Pinpoint the cell where the given text exists, returning its (x, y) midpoint coordinate. 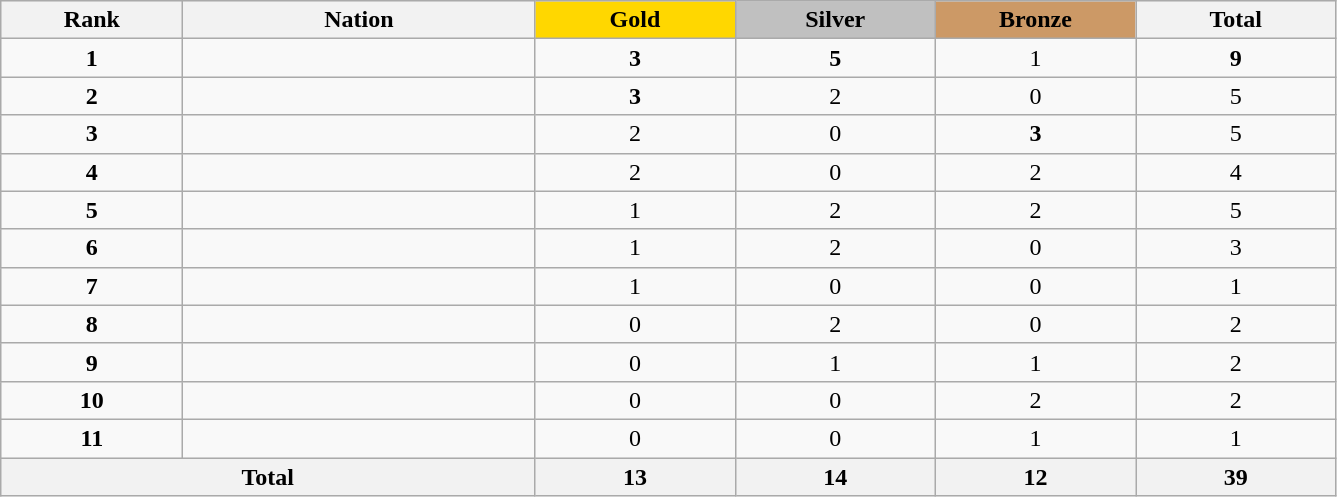
8 (92, 324)
Rank (92, 20)
11 (92, 438)
10 (92, 400)
7 (92, 286)
14 (835, 477)
39 (1236, 477)
Silver (835, 20)
Gold (635, 20)
12 (1035, 477)
13 (635, 477)
Bronze (1035, 20)
6 (92, 248)
Nation (359, 20)
